Return the (X, Y) coordinate for the center point of the cell that contains the specified text.  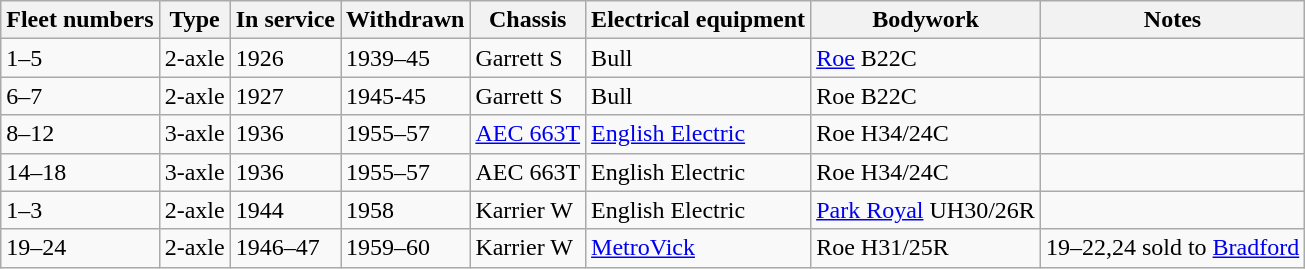
1926 (285, 58)
14–18 (80, 172)
6–7 (80, 96)
1944 (285, 210)
Chassis (528, 20)
1945-45 (406, 96)
1946–47 (285, 248)
In service (285, 20)
1–3 (80, 210)
19–22,24 sold to Bradford (1172, 248)
MetroVick (698, 248)
1–5 (80, 58)
Electrical equipment (698, 20)
Fleet numbers (80, 20)
19–24 (80, 248)
1959–60 (406, 248)
1927 (285, 96)
Roe H31/25R (926, 248)
Notes (1172, 20)
8–12 (80, 134)
Withdrawn (406, 20)
1958 (406, 210)
Park Royal UH30/26R (926, 210)
1939–45 (406, 58)
Type (194, 20)
Bodywork (926, 20)
